Return (x, y) of the center of cell containing provided text 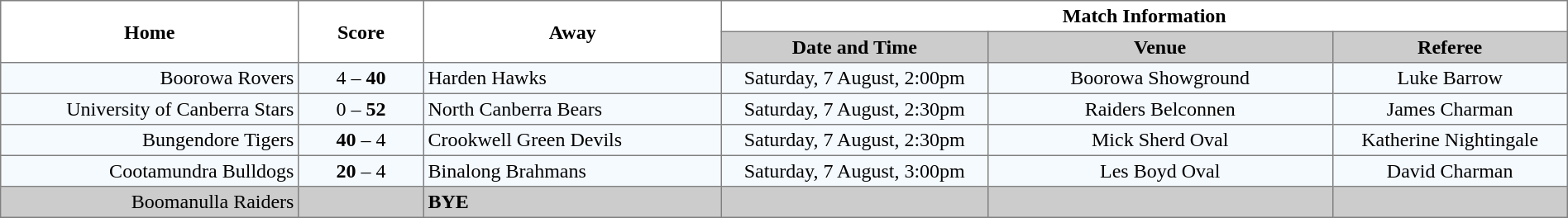
Boorowa Rovers (150, 78)
Raiders Belconnen (1159, 109)
Home (150, 31)
Harden Hawks (572, 78)
Match Information (1145, 17)
Saturday, 7 August, 2:00pm (854, 78)
James Charman (1450, 109)
David Charman (1450, 171)
Away (572, 31)
Mick Sherd Oval (1159, 140)
Binalong Brahmans (572, 171)
0 – 52 (361, 109)
Luke Barrow (1450, 78)
20 – 4 (361, 171)
Crookwell Green Devils (572, 140)
Boorowa Showground (1159, 78)
Boomanulla Raiders (150, 202)
BYE (572, 202)
Score (361, 31)
University of Canberra Stars (150, 109)
Katherine Nightingale (1450, 140)
Date and Time (854, 47)
Cootamundra Bulldogs (150, 171)
4 – 40 (361, 78)
Saturday, 7 August, 3:00pm (854, 171)
North Canberra Bears (572, 109)
Bungendore Tigers (150, 140)
Referee (1450, 47)
40 – 4 (361, 140)
Les Boyd Oval (1159, 171)
Venue (1159, 47)
